From the cell containing the given text, extract its center point as [X, Y] coordinate. 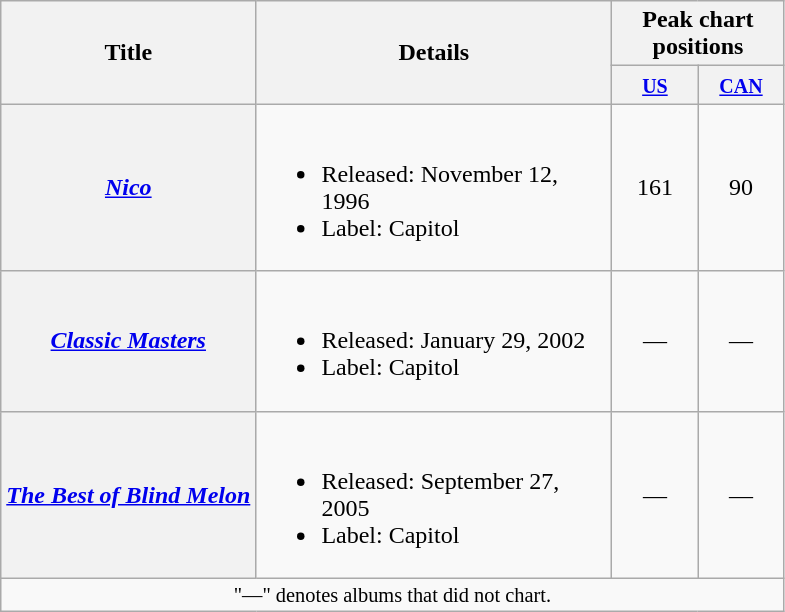
Classic Masters [128, 341]
US [655, 85]
Released: November 12, 1996Label: Capitol [434, 188]
"—" denotes albums that did not chart. [392, 595]
Title [128, 52]
CAN [741, 85]
161 [655, 188]
Released: September 27, 2005Label: Capitol [434, 494]
Released: January 29, 2002Label: Capitol [434, 341]
The Best of Blind Melon [128, 494]
90 [741, 188]
Nico [128, 188]
Details [434, 52]
Peak chart positions [698, 34]
